Search for the cell housing the specified text and yield its [x, y] center coordinate. 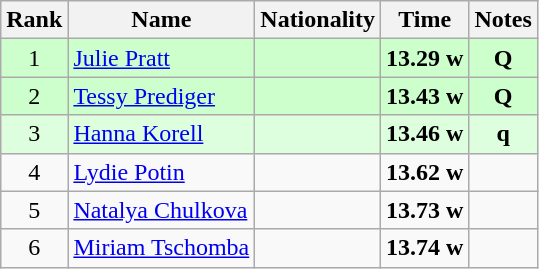
Notes [503, 20]
13.29 w [425, 58]
Hanna Korell [162, 134]
q [503, 134]
Julie Pratt [162, 58]
13.43 w [425, 96]
Name [162, 20]
Rank [34, 20]
13.46 w [425, 134]
4 [34, 172]
Lydie Potin [162, 172]
Time [425, 20]
13.74 w [425, 248]
6 [34, 248]
1 [34, 58]
Natalya Chulkova [162, 210]
Nationality [318, 20]
3 [34, 134]
13.73 w [425, 210]
13.62 w [425, 172]
2 [34, 96]
Tessy Prediger [162, 96]
Miriam Tschomba [162, 248]
5 [34, 210]
